For the text-containing cell, return its midpoint in [X, Y] coordinate format. 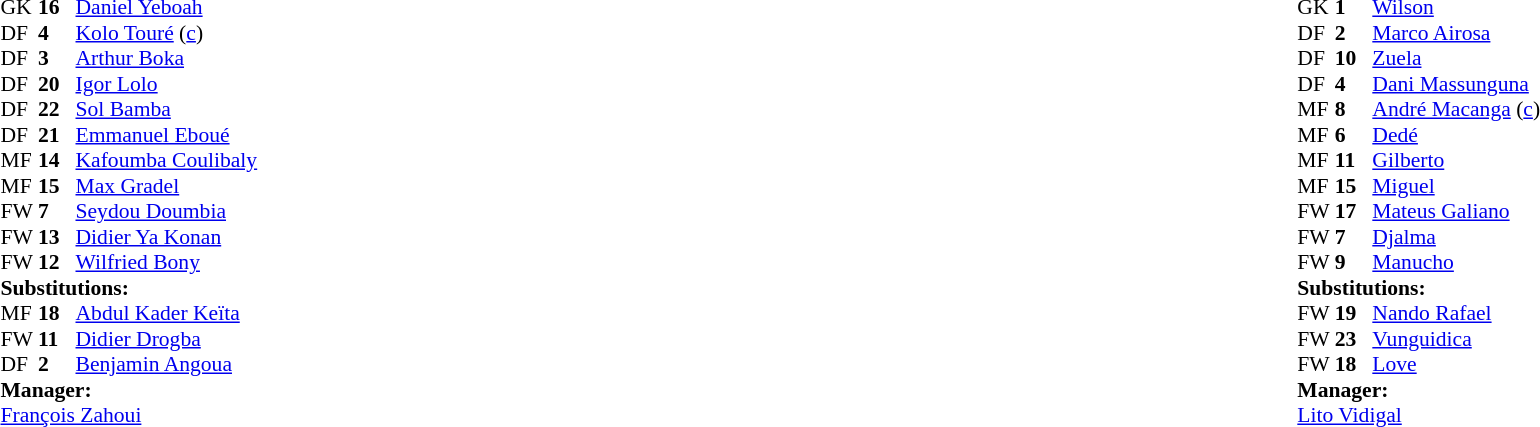
9 [1354, 263]
3 [57, 59]
Benjamin Angoua [167, 365]
14 [57, 161]
21 [57, 135]
Emmanuel Eboué [167, 135]
Kolo Touré (c) [167, 33]
12 [57, 263]
Abdul Kader Keïta [167, 313]
Kafoumba Coulibaly [167, 161]
Miguel [1456, 186]
6 [1354, 135]
Didier Ya Konan [167, 237]
Sol Bamba [167, 109]
Nando Rafael [1456, 313]
Seydou Doumbia [167, 211]
Love [1456, 365]
Mateus Galiano [1456, 211]
22 [57, 109]
17 [1354, 211]
19 [1354, 313]
Wilfried Bony [167, 263]
André Macanga (c) [1456, 109]
23 [1354, 339]
Manucho [1456, 263]
Zuela [1456, 59]
Max Gradel [167, 186]
20 [57, 84]
Gilberto [1456, 161]
13 [57, 237]
10 [1354, 59]
Igor Lolo [167, 84]
Vunguidica [1456, 339]
Didier Drogba [167, 339]
Dedé [1456, 135]
8 [1354, 109]
Djalma [1456, 237]
Arthur Boka [167, 59]
Dani Massunguna [1456, 84]
Marco Airosa [1456, 33]
